Search for the cell housing the specified text and yield its (X, Y) center coordinate. 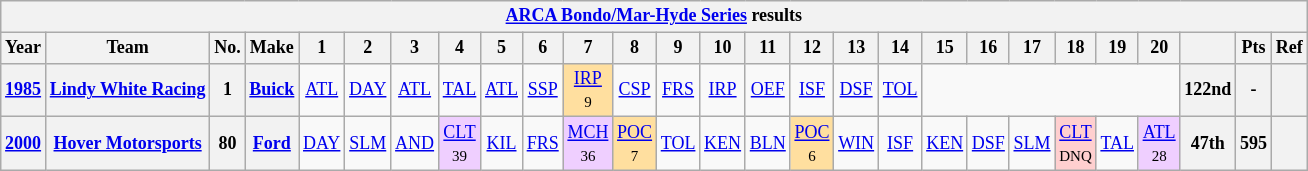
WIN (856, 144)
47th (1208, 144)
No. (228, 48)
15 (945, 48)
17 (1032, 48)
8 (635, 48)
19 (1117, 48)
Ref (1289, 48)
Hover Motorsports (127, 144)
9 (678, 48)
Ford (272, 144)
595 (1254, 144)
- (1254, 90)
CLT39 (459, 144)
20 (1159, 48)
Year (24, 48)
18 (1076, 48)
13 (856, 48)
80 (228, 144)
KIL (502, 144)
IRP9 (588, 90)
Make (272, 48)
11 (768, 48)
16 (988, 48)
AND (415, 144)
4 (459, 48)
6 (542, 48)
POC6 (812, 144)
14 (900, 48)
2 (368, 48)
ATL28 (1159, 144)
ARCA Bondo/Mar-Hyde Series results (654, 16)
5 (502, 48)
1985 (24, 90)
CSP (635, 90)
SSP (542, 90)
Pts (1254, 48)
7 (588, 48)
MCH36 (588, 144)
IRP (723, 90)
BLN (768, 144)
12 (812, 48)
Buick (272, 90)
Team (127, 48)
CLTDNQ (1076, 144)
Lindy White Racing (127, 90)
2000 (24, 144)
122nd (1208, 90)
10 (723, 48)
POC7 (635, 144)
OEF (768, 90)
3 (415, 48)
